Find where the given text appears and provide that cell's center as (x, y) coordinate. 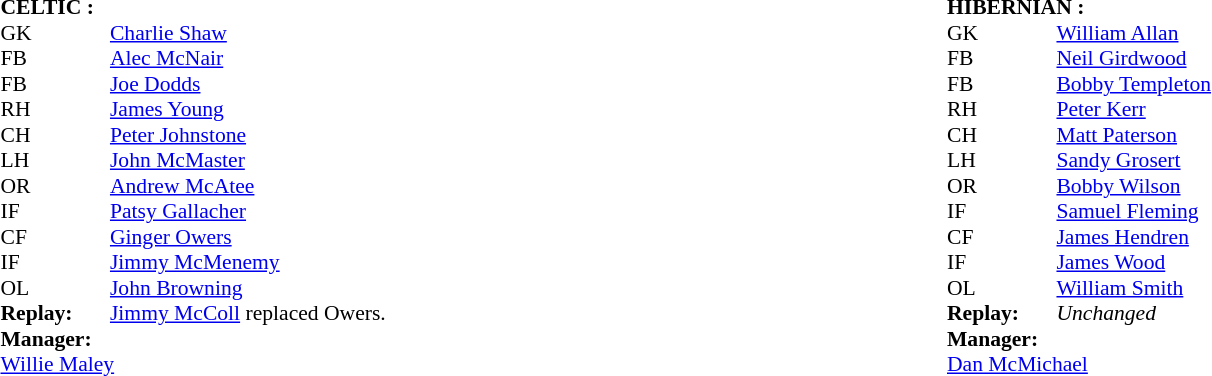
Sandy Grosert (1134, 161)
Matt Paterson (1134, 135)
Charlie Shaw (248, 33)
Bobby Templeton (1134, 84)
James Hendren (1134, 237)
Ginger Owers (248, 237)
Jimmy McMenemy (248, 263)
John Browning (248, 288)
Alec McNair (248, 59)
James Young (248, 109)
Joe Dodds (248, 84)
Peter Kerr (1134, 109)
Neil Girdwood (1134, 59)
Peter Johnstone (248, 135)
Andrew McAtee (248, 186)
John McMaster (248, 161)
Bobby Wilson (1134, 186)
Samuel Fleming (1134, 211)
Jimmy McColl replaced Owers. (248, 313)
William Smith (1134, 288)
Patsy Gallacher (248, 211)
William Allan (1134, 33)
James Wood (1134, 263)
Unchanged (1134, 313)
